Capture the cell that displays the provided text and extract its (X, Y) central coordinate. 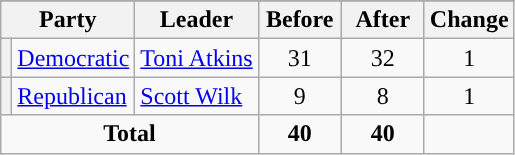
31 (300, 58)
Scott Wilk (196, 96)
Change (469, 20)
Toni Atkins (196, 58)
Party (68, 20)
Republican (74, 96)
Leader (196, 20)
Total (130, 134)
Democratic (74, 58)
8 (382, 96)
After (382, 20)
Before (300, 20)
32 (382, 58)
9 (300, 96)
